Locate the cell with the specified text and output its [X, Y] center coordinate. 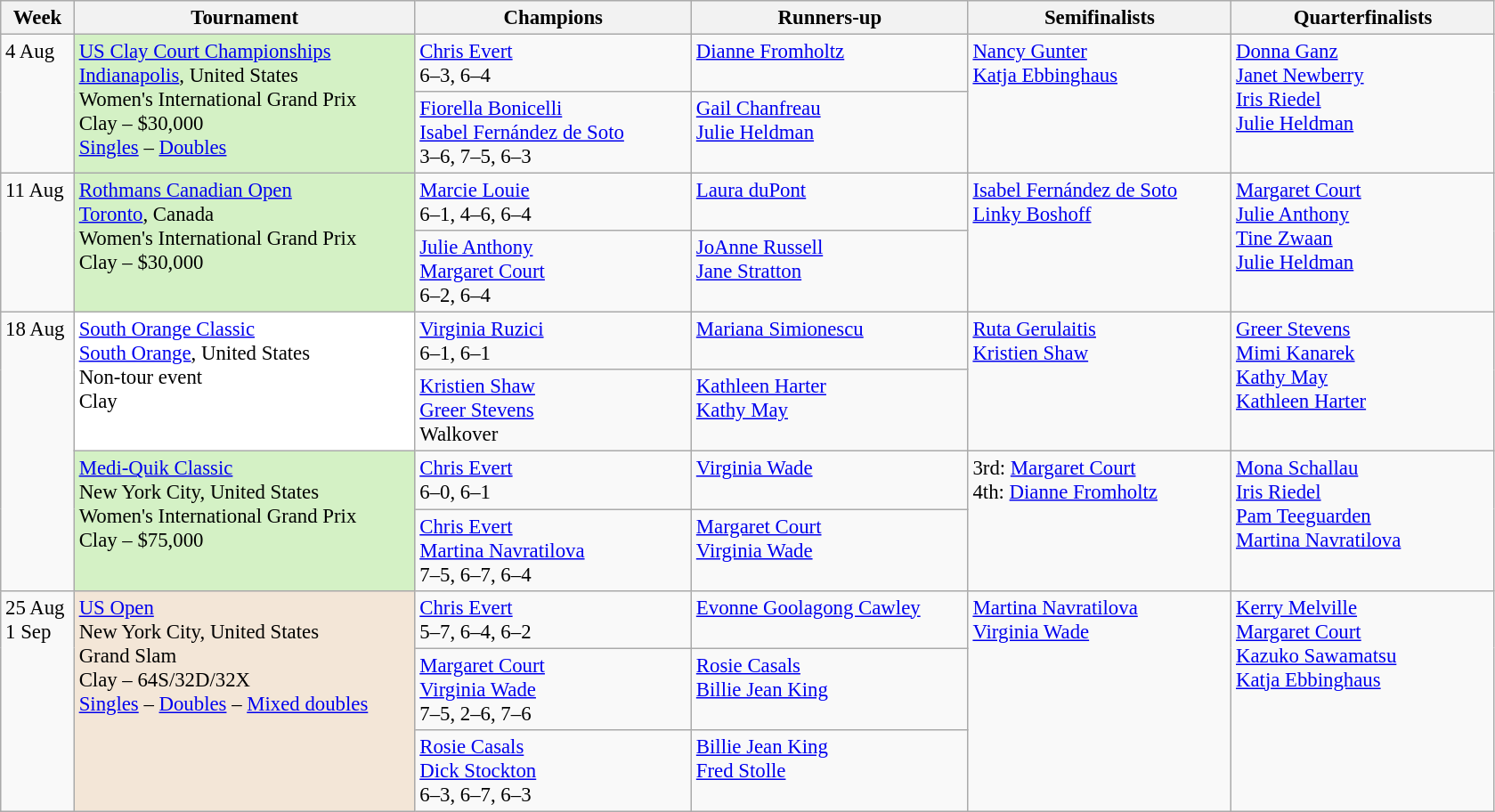
Chris Evert5–7, 6–4, 6–2 [554, 620]
Chris Evert6–3, 6–4 [554, 64]
Margaret Court Virginia Wade [830, 550]
Margaret Court Virginia Wade7–5, 2–6, 7–6 [554, 689]
Kristien Shaw Greer StevensWalkover [554, 411]
Greer Stevens Mimi Kanarek Kathy May Kathleen Harter [1363, 382]
Rothmans Canadian Open Toronto, CanadaWomen's International Grand PrixClay – $30,000 [244, 243]
Donna Ganz Janet Newberry Iris Riedel Julie Heldman [1363, 104]
Champions [554, 18]
11 Aug [37, 243]
Quarterfinalists [1363, 18]
Runners-up [830, 18]
US Open New York City, United StatesGrand SlamClay – 64S/32D/32XSingles – Doubles – Mixed doubles [244, 701]
4 Aug [37, 104]
3rd: Margaret Court 4th: Dianne Fromholtz [1100, 521]
Virginia Ruzici6–1, 6–1 [554, 342]
Gail Chanfreau Julie Heldman [830, 133]
Marcie Louie6–1, 4–6, 6–4 [554, 203]
Nancy Gunter Katja Ebbinghaus [1100, 104]
Rosie Casals Billie Jean King [830, 689]
Tournament [244, 18]
Evonne Goolagong Cawley [830, 620]
25 Aug 1 Sep [37, 701]
JoAnne Russell Jane Stratton [830, 272]
18 Aug [37, 451]
Isabel Fernández de Soto Linky Boshoff [1100, 243]
Billie Jean King Fred Stolle [830, 770]
Dianne Fromholtz [830, 64]
South Orange Classic South Orange, United StatesNon-tour eventClay [244, 382]
Semifinalists [1100, 18]
Laura duPont [830, 203]
US Clay Court Championships Indianapolis, United StatesWomen's International Grand PrixClay – $30,000 Singles – Doubles [244, 104]
Rosie Casals Dick Stockton6–3, 6–7, 6–3 [554, 770]
Virginia Wade [830, 481]
Martina Navratilova Virginia Wade [1100, 701]
Julie Anthony Margaret Court6–2, 6–4 [554, 272]
Week [37, 18]
Ruta Gerulaitis Kristien Shaw [1100, 382]
Margaret Court Julie Anthony Tine Zwaan Julie Heldman [1363, 243]
Mariana Simionescu [830, 342]
Medi-Quik Classic New York City, United StatesWomen's International Grand PrixClay – $75,000 [244, 521]
Mona Schallau Iris Riedel Pam Teeguarden Martina Navratilova [1363, 521]
Fiorella Bonicelli Isabel Fernández de Soto3–6, 7–5, 6–3 [554, 133]
Chris Evert Martina Navratilova7–5, 6–7, 6–4 [554, 550]
Kerry Melville Margaret Court Kazuko Sawamatsu Katja Ebbinghaus [1363, 701]
Kathleen Harter Kathy May [830, 411]
Chris Evert6–0, 6–1 [554, 481]
